Locate the cell with the specified text and output its [x, y] center coordinate. 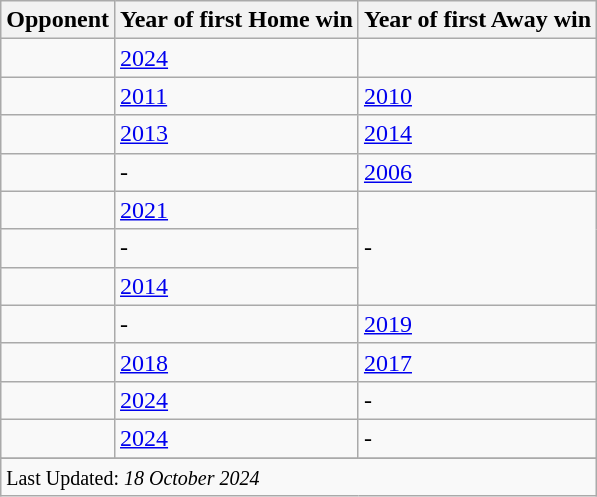
2011 [237, 96]
Year of first Home win [237, 20]
Opponent [58, 20]
2010 [477, 96]
Year of first Away win [477, 20]
2019 [477, 324]
Last Updated: 18 October 2024 [299, 477]
2013 [237, 134]
2018 [237, 362]
2017 [477, 362]
2021 [237, 210]
2006 [477, 172]
